Pinpoint the cell where the given text exists, returning its [X, Y] midpoint coordinate. 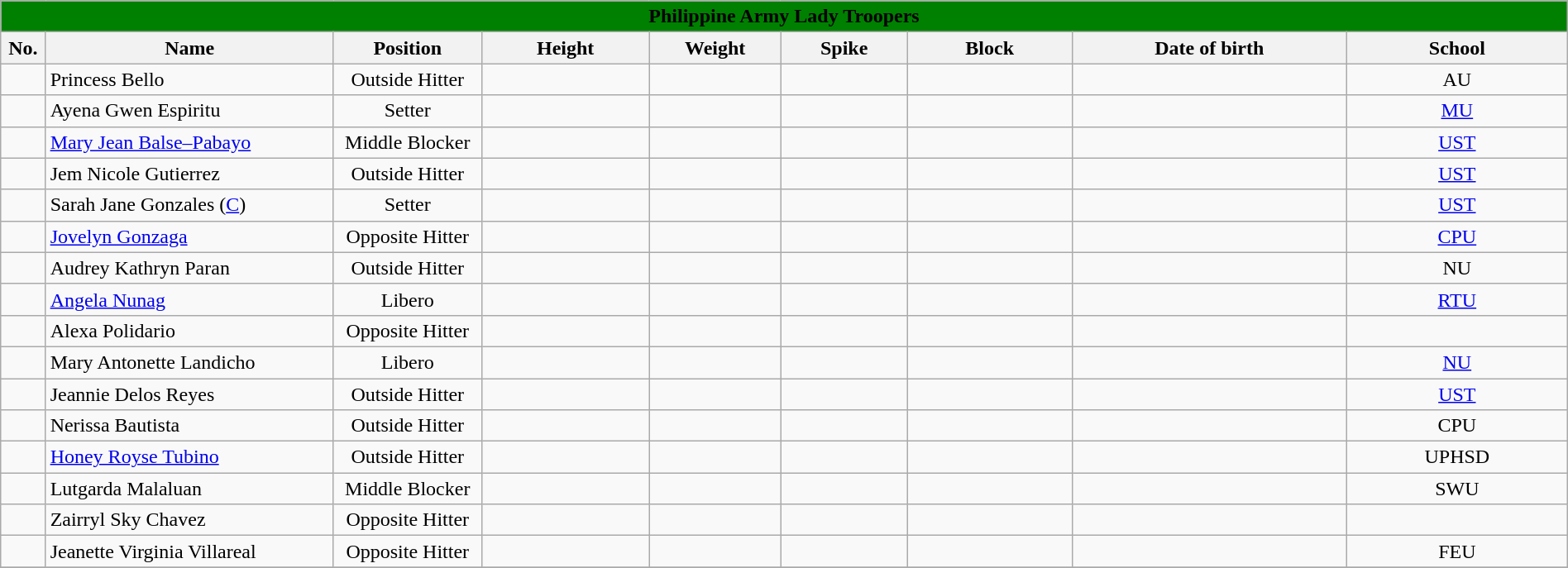
School [1457, 48]
Angela Nunag [189, 299]
Zairryl Sky Chavez [189, 520]
SWU [1457, 489]
MU [1457, 111]
Honey Royse Tubino [189, 457]
Philippine Army Lady Troopers [784, 17]
Jem Nicole Gutierrez [189, 174]
Jeanette Virginia Villareal [189, 551]
No. [23, 48]
Sarah Jane Gonzales (C) [189, 205]
Weight [715, 48]
Ayena Gwen Espiritu [189, 111]
UPHSD [1457, 457]
Mary Antonette Landicho [189, 362]
AU [1457, 79]
Princess Bello [189, 79]
Height [566, 48]
Jeannie Delos Reyes [189, 394]
FEU [1457, 551]
Date of birth [1209, 48]
Block [989, 48]
Position [407, 48]
Name [189, 48]
Nerissa Bautista [189, 426]
Lutgarda Malaluan [189, 489]
Jovelyn Gonzaga [189, 236]
Mary Jean Balse–Pabayo [189, 142]
Audrey Kathryn Paran [189, 268]
Spike [844, 48]
RTU [1457, 299]
Alexa Polidario [189, 331]
